Extract the (X, Y) coordinate from the center of the cell holding the provided text.  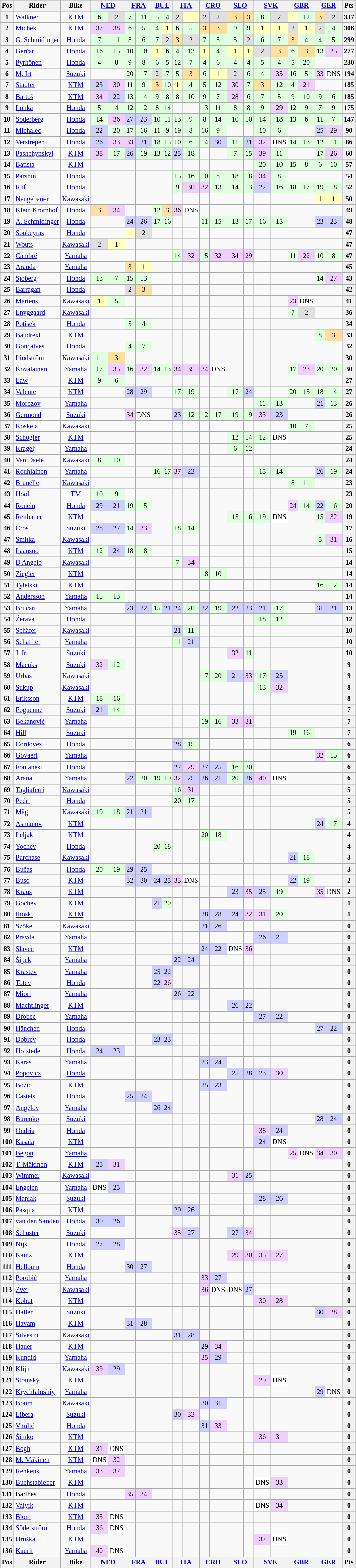
Leljak (37, 835)
230 (349, 62)
147 (349, 119)
Kasala (37, 1142)
Dobrev (37, 1040)
Urbas (37, 676)
114 (7, 1301)
Bekanovič (37, 721)
Smitka (37, 540)
Morozov (37, 403)
125 (7, 1426)
128 (7, 1460)
70 (7, 801)
Žerava (37, 619)
105 (7, 1199)
Krychfalushiy (37, 1392)
44 (7, 506)
124 (7, 1415)
194 (349, 74)
122 (7, 1392)
Popovicz (37, 1074)
Drobec (37, 1017)
Buchstabieber (37, 1483)
Hruška (37, 1540)
Eriksson (37, 699)
98 (7, 1119)
Hool (37, 494)
116 (7, 1324)
J. Irt (37, 654)
Gonçalves (37, 347)
130 (7, 1483)
88 (7, 1006)
Gerčar (37, 51)
Tyletski (37, 585)
126 (7, 1437)
80 (7, 915)
120 (7, 1369)
306 (349, 28)
82 (7, 937)
Kovalainen (37, 369)
Law (37, 381)
Michalec (37, 131)
106 (7, 1210)
101 (7, 1153)
Martens (37, 301)
93 (7, 1062)
Michek (37, 28)
299 (349, 40)
127 (7, 1449)
132 (7, 1506)
TM (76, 494)
81 (7, 926)
107 (7, 1221)
Renkens (37, 1471)
92 (7, 1051)
97 (7, 1108)
Angelov (37, 1108)
Karas (37, 1062)
Walkner (37, 17)
Pravda (37, 937)
Braim (37, 1403)
129 (7, 1471)
Parshin (37, 176)
Potisek (37, 324)
Stránský (37, 1381)
Krastev (37, 972)
Klein Kromhof (37, 210)
73 (7, 835)
Neugebauer (37, 199)
55 (7, 631)
Bartoš (37, 97)
Verstrepen (37, 142)
Ondria (37, 1131)
Reitbauer (37, 517)
109 (7, 1244)
Purchase (37, 858)
337 (349, 17)
68 (7, 778)
65 (7, 744)
96 (7, 1096)
277 (349, 51)
100 (7, 1142)
Söderberg (37, 119)
136 (7, 1551)
Nijs (37, 1244)
113 (7, 1290)
Hellouin (37, 1267)
Koskela (37, 426)
Ziegler (37, 574)
67 (7, 767)
Germond (37, 415)
Laansoo (37, 551)
Hauer (37, 1347)
Engelen (37, 1187)
Pasqua (37, 1210)
Arana (37, 778)
Miori (37, 994)
Kohut (37, 1301)
56 (7, 642)
89 (7, 1017)
131 (7, 1494)
Rouhiainen (37, 472)
58 (7, 665)
Van Daele (37, 460)
Batista (37, 165)
71 (7, 813)
Buso (37, 881)
Barragan (37, 290)
175 (349, 108)
Blom (37, 1517)
Lindström (37, 358)
Castets (37, 1096)
Staufer (37, 85)
Havam (37, 1324)
Söderström (37, 1528)
Pashchynskyi (37, 154)
Lonka (37, 108)
134 (7, 1528)
Ilioski (37, 915)
Schaffter (37, 642)
Šipek (37, 960)
135 (7, 1540)
Zver (37, 1290)
Slavec (37, 949)
Lnyggaard (37, 313)
Andersson (37, 596)
Burenko (37, 1119)
M. Mäkinen (37, 1460)
Haller (37, 1312)
72 (7, 824)
Foguenne (37, 710)
Kragelj (37, 449)
Gochev (37, 903)
76 (7, 869)
Valyik (37, 1506)
Wouts (37, 244)
46 (7, 528)
Brunelle (37, 483)
Kraus (37, 892)
Asmanov (37, 824)
53 (7, 608)
Mägi (37, 813)
95 (7, 1085)
Totev (37, 983)
Bučas (37, 869)
Cambré (37, 256)
75 (7, 858)
85 (7, 972)
T. Mäkinen (37, 1165)
77 (7, 881)
Božić (37, 1085)
79 (7, 903)
51 (7, 585)
A. Schmidinger (37, 222)
94 (7, 1074)
66 (7, 755)
Bogh (37, 1449)
108 (7, 1233)
M. Irt (37, 74)
117 (7, 1335)
Sjöberg (37, 278)
Pedri (37, 801)
74 (7, 847)
Vitulić (37, 1426)
Yochev (37, 847)
Cros (37, 528)
121 (7, 1381)
91 (7, 1040)
Fontanesi (37, 767)
Hill (37, 733)
123 (7, 1403)
Kaurit (37, 1551)
Silvestri (37, 1335)
Wimmer (37, 1176)
Valente (37, 392)
Klijn (37, 1369)
Brucart (37, 608)
Barthes (37, 1494)
Pyrhönen (37, 62)
61 (7, 699)
Machtlinger (37, 1006)
133 (7, 1517)
62 (7, 710)
Sukup (37, 688)
110 (7, 1255)
59 (7, 676)
Soubeyras (37, 233)
G. Schmidinger (37, 40)
Hänchen (37, 1028)
Porobić (37, 1278)
Macuks (37, 665)
Rüf (37, 188)
Schäfer (37, 631)
Šimko (37, 1437)
63 (7, 721)
119 (7, 1358)
115 (7, 1312)
104 (7, 1187)
Aranda (37, 267)
111 (7, 1267)
99 (7, 1131)
Schögler (37, 437)
78 (7, 892)
Libera (37, 1415)
87 (7, 994)
Cordovez (37, 744)
118 (7, 1347)
112 (7, 1278)
69 (7, 790)
Govaert (37, 755)
Baudrexl (37, 335)
64 (7, 733)
Kundid (37, 1358)
Kainz (37, 1255)
Maniak (37, 1199)
Tagliaferri (37, 790)
Szőke (37, 926)
Roncin (37, 506)
Schuster (37, 1233)
D'Angelo (37, 562)
102 (7, 1165)
83 (7, 949)
Begon (37, 1153)
84 (7, 960)
van den Sanden (37, 1221)
Hofstede (37, 1051)
103 (7, 1176)
